Detect which cell encompasses the target text, then output its (x, y) center coordinate. 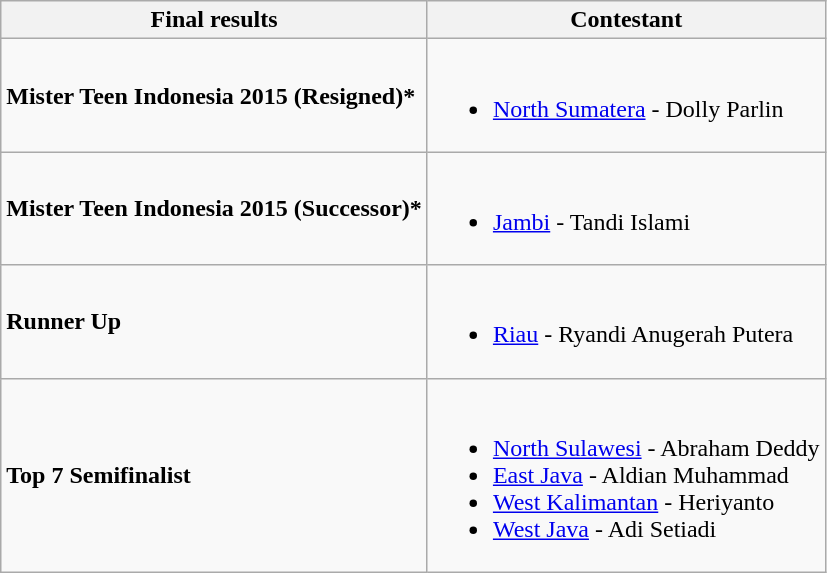
Final results (214, 20)
North Sulawesi - Abraham DeddyEast Java - Aldian MuhammadWest Kalimantan - HeriyantoWest Java - Adi Setiadi (626, 475)
North Sumatera - Dolly Parlin (626, 96)
Riau - Ryandi Anugerah Putera (626, 322)
Mister Teen Indonesia 2015 (Resigned)* (214, 96)
Jambi - Tandi Islami (626, 208)
Contestant (626, 20)
Mister Teen Indonesia 2015 (Successor)* (214, 208)
Top 7 Semifinalist (214, 475)
Runner Up (214, 322)
